Provide the (X, Y) coordinate of the cell's center where the given text is located.  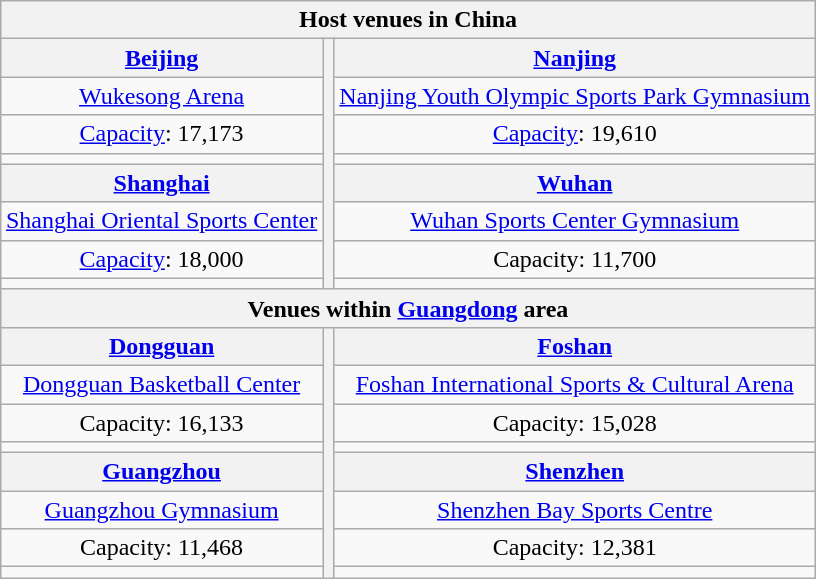
Wukesong Arena (161, 96)
Shenzhen Bay Sports Centre (575, 510)
Capacity: 11,700 (575, 259)
Dongguan Basketball Center (161, 384)
Dongguan (161, 346)
Capacity: 11,468 (161, 548)
Capacity: 15,028 (575, 423)
Foshan International Sports & Cultural Arena (575, 384)
Capacity: 18,000 (161, 259)
Wuhan (575, 183)
Wuhan Sports Center Gymnasium (575, 221)
Beijing (161, 58)
Capacity: 16,133 (161, 423)
Shanghai Oriental Sports Center (161, 221)
Nanjing (575, 58)
Capacity: 17,173 (161, 134)
Foshan (575, 346)
Capacity: 12,381 (575, 548)
Nanjing Youth Olympic Sports Park Gymnasium (575, 96)
Shanghai (161, 183)
Venues within Guangdong area (408, 308)
Guangzhou Gymnasium (161, 510)
Host venues in China (408, 20)
Capacity: 19,610 (575, 134)
Guangzhou (161, 472)
Shenzhen (575, 472)
